Determine the [X, Y] coordinate at the center of the cell enclosing the given text.  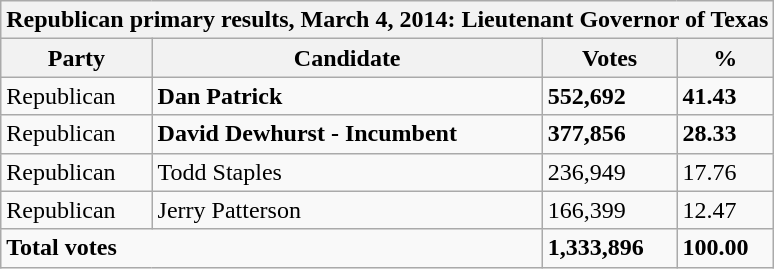
17.76 [726, 172]
Candidate [347, 58]
Party [76, 58]
% [726, 58]
David Dewhurst - Incumbent [347, 134]
166,399 [610, 210]
100.00 [726, 248]
Republican primary results, March 4, 2014: Lieutenant Governor of Texas [388, 20]
Jerry Patterson [347, 210]
552,692 [610, 96]
377,856 [610, 134]
Dan Patrick [347, 96]
236,949 [610, 172]
1,333,896 [610, 248]
Total votes [272, 248]
41.43 [726, 96]
Votes [610, 58]
28.33 [726, 134]
12.47 [726, 210]
Todd Staples [347, 172]
